Return the [x, y] coordinate for the center point of the cell that contains the specified text.  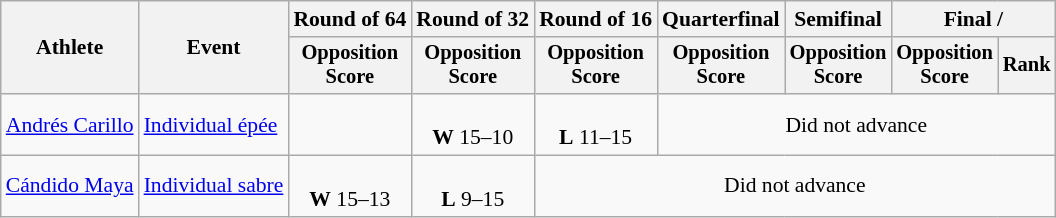
W 15–13 [350, 186]
L 11–15 [596, 124]
Rank [1027, 66]
Individual épée [214, 124]
Final / [973, 19]
Athlete [70, 48]
W 15–10 [472, 124]
Individual sabre [214, 186]
Semifinal [838, 19]
Andrés Carillo [70, 124]
Round of 32 [472, 19]
Quarterfinal [721, 19]
Round of 16 [596, 19]
L 9–15 [472, 186]
Event [214, 48]
Round of 64 [350, 19]
Cándido Maya [70, 186]
